Identify which cell holds the provided text, then report its [X, Y] central coordinate. 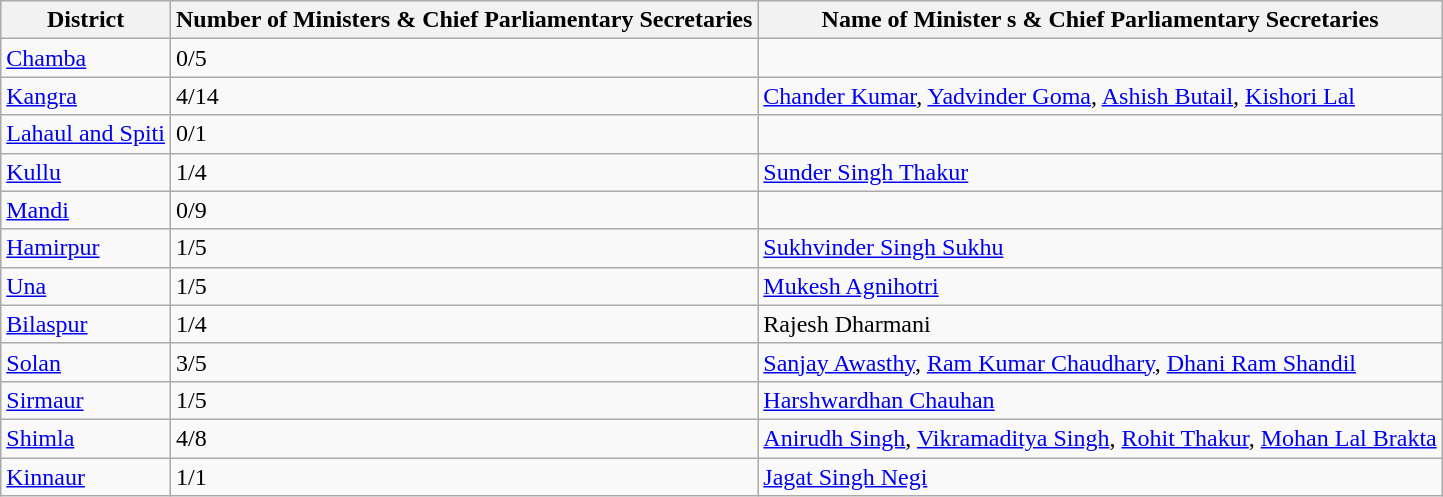
Kangra [86, 96]
Bilaspur [86, 324]
0/5 [464, 58]
Shimla [86, 438]
Kinnaur [86, 477]
Sanjay Awasthy, Ram Kumar Chaudhary, Dhani Ram Shandil [1100, 362]
Chander Kumar, Yadvinder Goma, Ashish Butail, Kishori Lal [1100, 96]
Kullu [86, 172]
Harshwardhan Chauhan [1100, 400]
1/1 [464, 477]
Rajesh Dharmani [1100, 324]
0/9 [464, 210]
Number of Ministers & Chief Parliamentary Secretaries [464, 20]
4/14 [464, 96]
Sirmaur [86, 400]
District [86, 20]
Mukesh Agnihotri [1100, 286]
3/5 [464, 362]
Anirudh Singh, Vikramaditya Singh, Rohit Thakur, Mohan Lal Brakta [1100, 438]
Hamirpur [86, 248]
4/8 [464, 438]
0/1 [464, 134]
Sukhvinder Singh Sukhu [1100, 248]
Name of Minister s & Chief Parliamentary Secretaries [1100, 20]
Chamba [86, 58]
Sunder Singh Thakur [1100, 172]
Jagat Singh Negi [1100, 477]
Lahaul and Spiti [86, 134]
Solan [86, 362]
Una [86, 286]
Mandi [86, 210]
